For the text-containing cell, return its midpoint in [x, y] coordinate format. 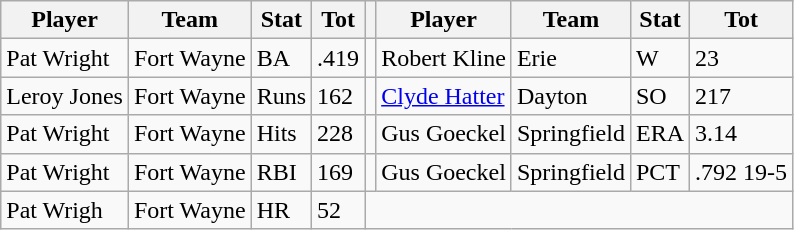
Clyde Hatter [444, 96]
Hits [281, 134]
162 [338, 96]
Erie [570, 58]
217 [742, 96]
RBI [281, 172]
228 [338, 134]
BA [281, 58]
Runs [281, 96]
169 [338, 172]
23 [742, 58]
ERA [660, 134]
3.14 [742, 134]
SO [660, 96]
HR [281, 210]
.419 [338, 58]
Dayton [570, 96]
W [660, 58]
Pat Wrigh [65, 210]
Robert Kline [444, 58]
.792 19-5 [742, 172]
52 [338, 210]
Leroy Jones [65, 96]
PCT [660, 172]
